Return (x, y) of the center of cell containing provided text 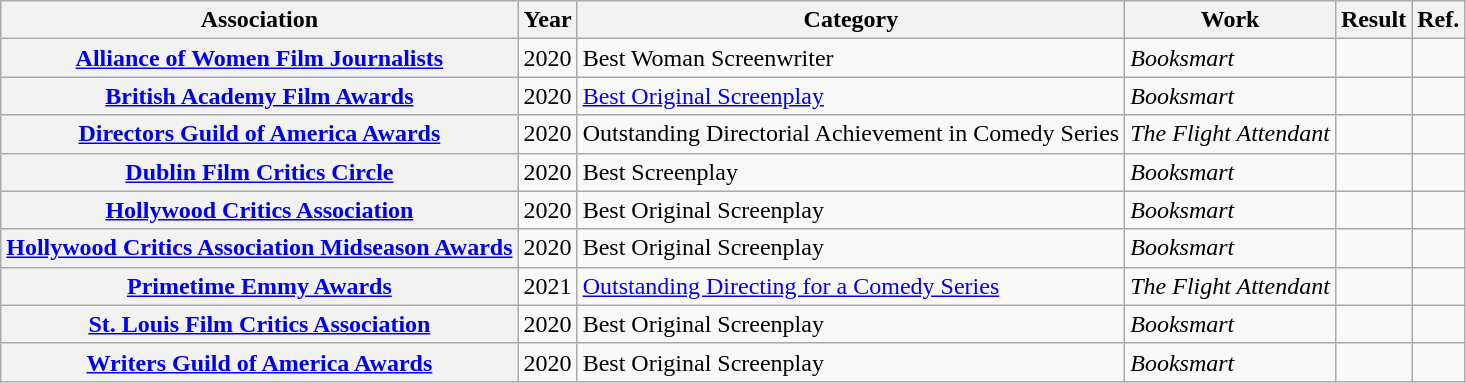
Work (1230, 20)
Primetime Emmy Awards (260, 286)
Alliance of Women Film Journalists (260, 58)
Best Woman Screenwriter (851, 58)
St. Louis Film Critics Association (260, 324)
Hollywood Critics Association (260, 210)
Category (851, 20)
Result (1373, 20)
British Academy Film Awards (260, 96)
Association (260, 20)
Hollywood Critics Association Midseason Awards (260, 248)
Writers Guild of America Awards (260, 362)
Best Screenplay (851, 172)
Year (548, 20)
Dublin Film Critics Circle (260, 172)
Ref. (1438, 20)
Outstanding Directorial Achievement in Comedy Series (851, 134)
Directors Guild of America Awards (260, 134)
2021 (548, 286)
Outstanding Directing for a Comedy Series (851, 286)
